Provide the [x, y] coordinate of the cell's center where the given text is located.  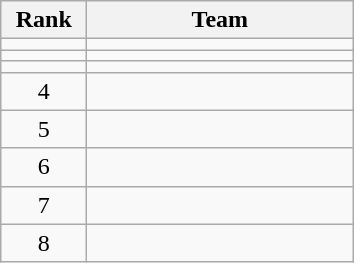
6 [44, 167]
8 [44, 243]
Team [220, 20]
7 [44, 205]
Rank [44, 20]
4 [44, 91]
5 [44, 129]
